Capture the cell that displays the provided text and extract its [X, Y] central coordinate. 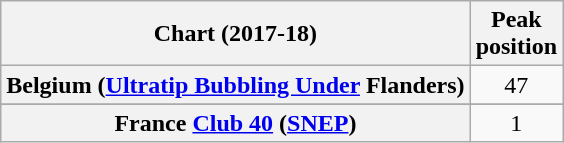
France Club 40 (SNEP) [236, 123]
Peakposition [516, 34]
Belgium (Ultratip Bubbling Under Flanders) [236, 85]
47 [516, 85]
Chart (2017-18) [236, 34]
1 [516, 123]
